Return the [x, y] coordinate for the center point of the cell that contains the specified text.  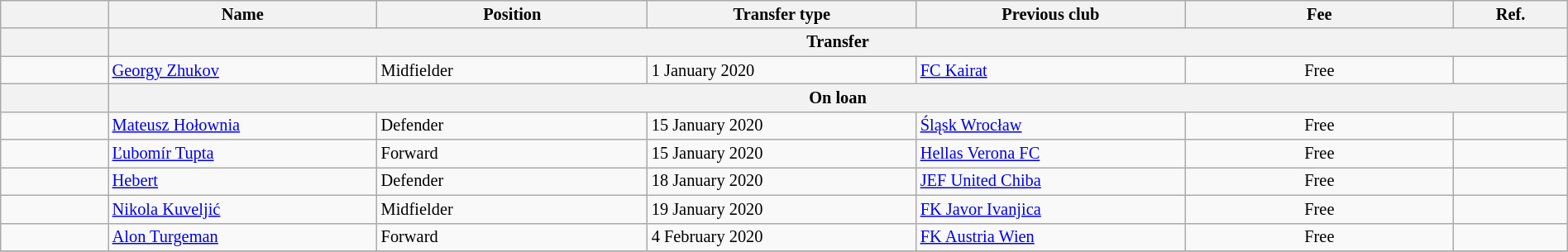
Transfer type [782, 14]
On loan [839, 97]
4 February 2020 [782, 237]
Previous club [1050, 14]
Name [243, 14]
Nikola Kuveljić [243, 209]
FC Kairat [1050, 70]
Śląsk Wrocław [1050, 126]
Transfer [839, 42]
Mateusz Hołownia [243, 126]
Hebert [243, 181]
FK Austria Wien [1050, 237]
Ľubomír Tupta [243, 154]
18 January 2020 [782, 181]
JEF United Chiba [1050, 181]
Ref. [1510, 14]
Fee [1320, 14]
FK Javor Ivanjica [1050, 209]
Georgy Zhukov [243, 70]
19 January 2020 [782, 209]
Hellas Verona FC [1050, 154]
Alon Turgeman [243, 237]
1 January 2020 [782, 70]
Position [513, 14]
